Pinpoint the cell where the given text exists, returning its [X, Y] midpoint coordinate. 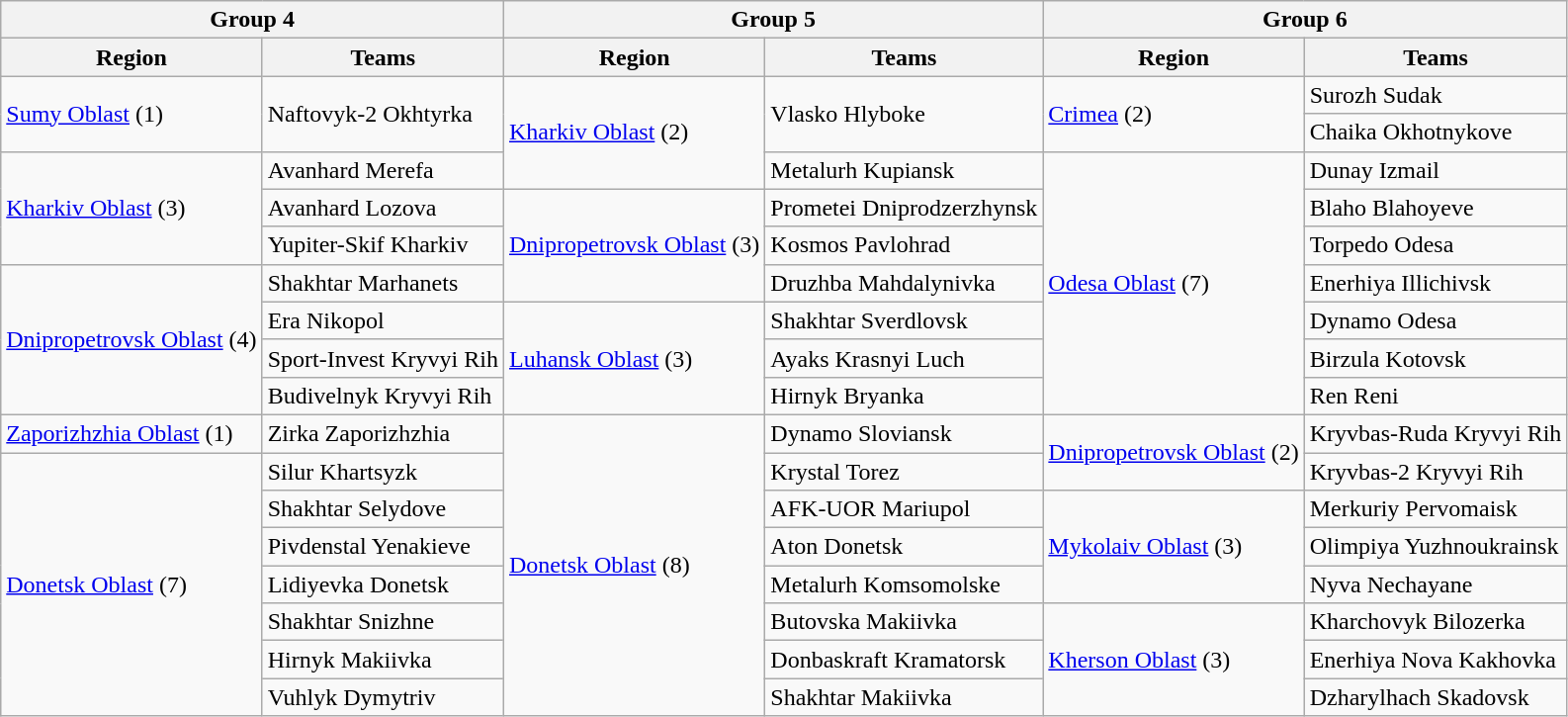
Group 5 [773, 20]
Kharchovyk Bilozerka [1436, 622]
Prometei Dniprodzerzhynsk [904, 208]
Shakhtar Makiivka [904, 697]
Butovska Makiivka [904, 622]
Zirka Zaporizhzhia [383, 433]
Dnipropetrovsk Oblast (4) [131, 339]
Enerhiya Illichivsk [1436, 283]
Kryvbas-2 Kryvyi Rih [1436, 472]
Metalurh Komsomolske [904, 584]
Ren Reni [1436, 396]
Olimpiya Yuzhnoukrainsk [1436, 547]
Krystal Torez [904, 472]
Avanhard Merefa [383, 170]
Pivdenstal Yenakieve [383, 547]
Kherson Oblast (3) [1174, 660]
Dynamo Sloviansk [904, 433]
Ayaks Krasnyi Luch [904, 358]
Kharkiv Oblast (3) [131, 208]
Dnipropetrovsk Oblast (3) [634, 245]
Budivelnyk Kryvyi Rih [383, 396]
Blaho Blahoyeve [1436, 208]
Hirnyk Bryanka [904, 396]
Druzhba Mahdalynivka [904, 283]
Era Nikopol [383, 320]
Crimea (2) [1174, 114]
Sumy Oblast (1) [131, 114]
Yupiter-Skif Kharkiv [383, 245]
Zaporizhzhia Oblast (1) [131, 433]
Vuhlyk Dymytriv [383, 697]
Torpedo Odesa [1436, 245]
Enerhiya Nova Kakhovka [1436, 660]
Donbaskraft Kramatorsk [904, 660]
Nyva Nechayane [1436, 584]
Merkuriy Pervomaisk [1436, 509]
Metalurh Kupiansk [904, 170]
Donetsk Oblast (7) [131, 584]
Odesa Oblast (7) [1174, 283]
Birzula Kotovsk [1436, 358]
Sport-Invest Kryvyi Rih [383, 358]
Surozh Sudak [1436, 95]
Mykolaiv Oblast (3) [1174, 547]
Shakhtar Selydove [383, 509]
Group 6 [1305, 20]
Donetsk Oblast (8) [634, 565]
Kharkiv Oblast (2) [634, 133]
Avanhard Lozova [383, 208]
Shakhtar Marhanets [383, 283]
Shakhtar Sverdlovsk [904, 320]
Naftovyk-2 Okhtyrka [383, 114]
Kryvbas-Ruda Kryvyi Rih [1436, 433]
Vlasko Hlyboke [904, 114]
Dunay Izmail [1436, 170]
Luhansk Oblast (3) [634, 358]
Lidiyevka Donetsk [383, 584]
AFK-UOR Mariupol [904, 509]
Dzharylhach Skadovsk [1436, 697]
Dynamo Odesa [1436, 320]
Aton Donetsk [904, 547]
Group 4 [253, 20]
Chaika Okhotnykove [1436, 133]
Silur Khartsyzk [383, 472]
Hirnyk Makiivka [383, 660]
Dnipropetrovsk Oblast (2) [1174, 452]
Shakhtar Snizhne [383, 622]
Kosmos Pavlohrad [904, 245]
